Detect which cell encompasses the target text, then output its (X, Y) center coordinate. 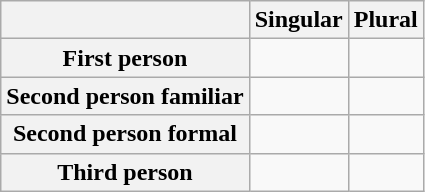
First person (125, 58)
Second person familiar (125, 96)
Singular (298, 20)
Third person (125, 172)
Plural (386, 20)
Second person formal (125, 134)
